Extract the [X, Y] coordinate from the center of the cell holding the provided text.  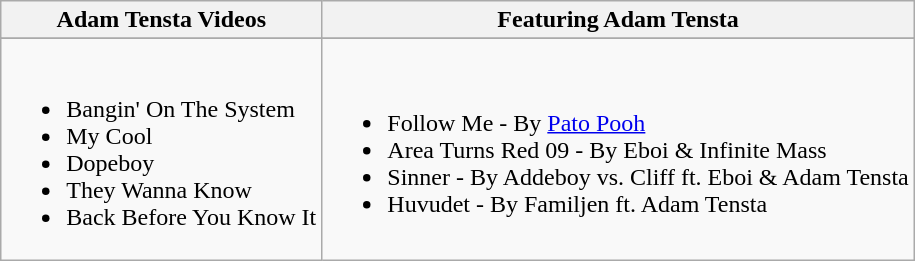
Bangin' On The SystemMy CoolDopeboyThey Wanna KnowBack Before You Know It [162, 150]
Featuring Adam Tensta [618, 20]
Adam Tensta Videos [162, 20]
